Scan for the cell matching the given text and deliver its (X, Y) coordinate at center. 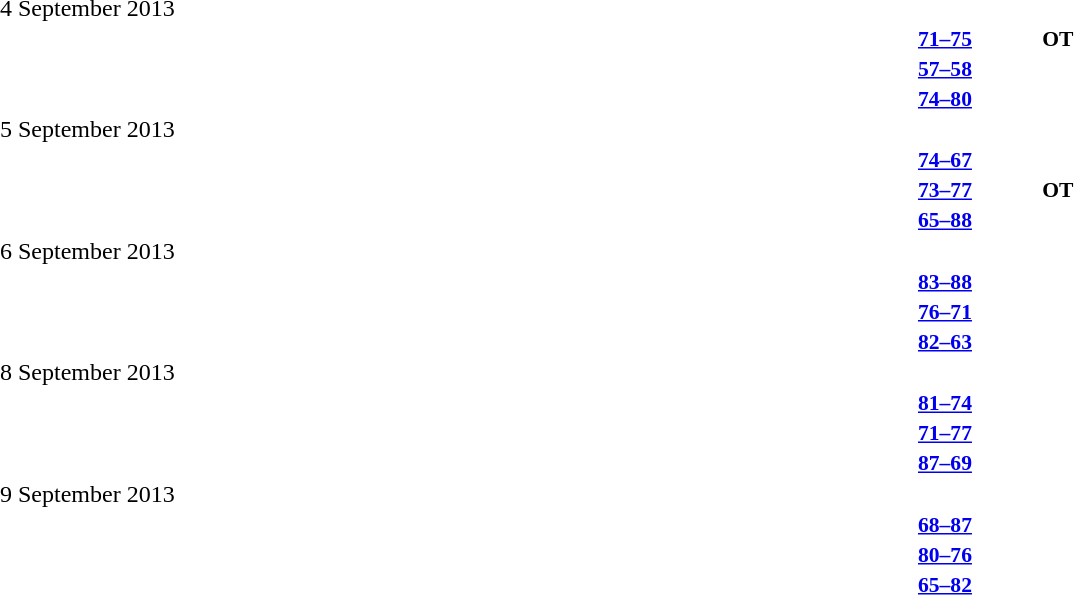
65–88 (946, 220)
83–88 (946, 282)
73–77 (946, 190)
76–71 (946, 312)
57–58 (946, 68)
74–80 (946, 98)
71–75 (946, 38)
74–67 (946, 160)
80–76 (946, 554)
68–87 (946, 524)
71–77 (946, 433)
81–74 (946, 403)
82–63 (946, 342)
87–69 (946, 463)
